Output the [X, Y] coordinate of the center of the cell containing the given text.  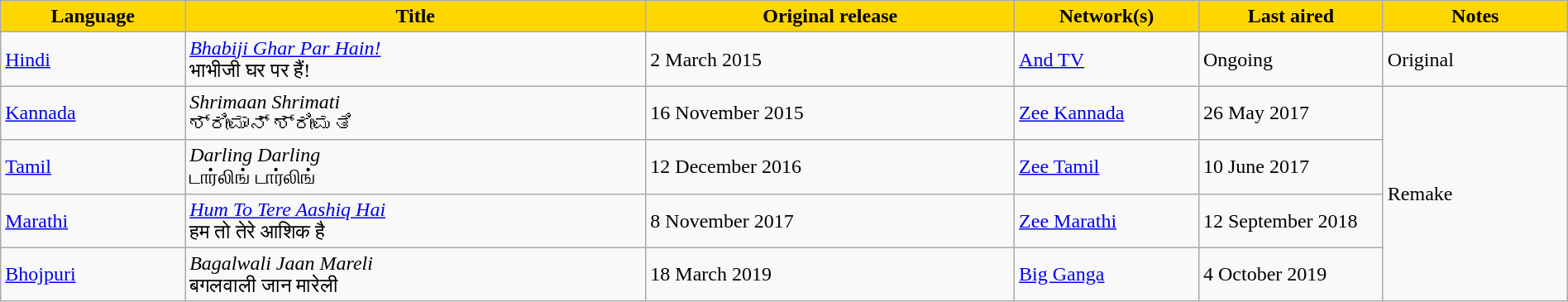
Ongoing [1290, 60]
Network(s) [1107, 17]
16 November 2015 [830, 113]
Zee Tamil [1107, 167]
Hum To Tere Aashiq Hai हम तो तेरे आशिक है [415, 220]
Shrimaan Shrimati ಶ್ರೀಮಾನ್ ಶ್ರೀಮತಿ [415, 113]
12 September 2018 [1290, 220]
Original [1475, 60]
10 June 2017 [1290, 167]
12 December 2016 [830, 167]
Zee Marathi [1107, 220]
Remake [1475, 194]
Original release [830, 17]
8 November 2017 [830, 220]
Title [415, 17]
18 March 2019 [830, 275]
Language [93, 17]
26 May 2017 [1290, 113]
Kannada [93, 113]
4 October 2019 [1290, 275]
Last aired [1290, 17]
And TV [1107, 60]
Bagalwali Jaan Mareli बगलवाली जान मारेली [415, 275]
Marathi [93, 220]
Zee Kannada [1107, 113]
Notes [1475, 17]
Bhabiji Ghar Par Hain! भाभीजी घर पर हैं! [415, 60]
Big Ganga [1107, 275]
Darling Darling டார்லிங் டார்லிங் [415, 167]
2 March 2015 [830, 60]
Hindi [93, 60]
Tamil [93, 167]
Bhojpuri [93, 275]
